Capture the cell that displays the provided text and extract its [x, y] central coordinate. 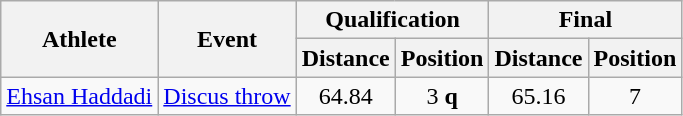
65.16 [538, 96]
Event [227, 39]
3 q [442, 96]
Final [586, 20]
64.84 [346, 96]
Discus throw [227, 96]
7 [635, 96]
Athlete [80, 39]
Ehsan Haddadi [80, 96]
Qualification [392, 20]
